Output the [X, Y] coordinate of the center of the cell containing the given text.  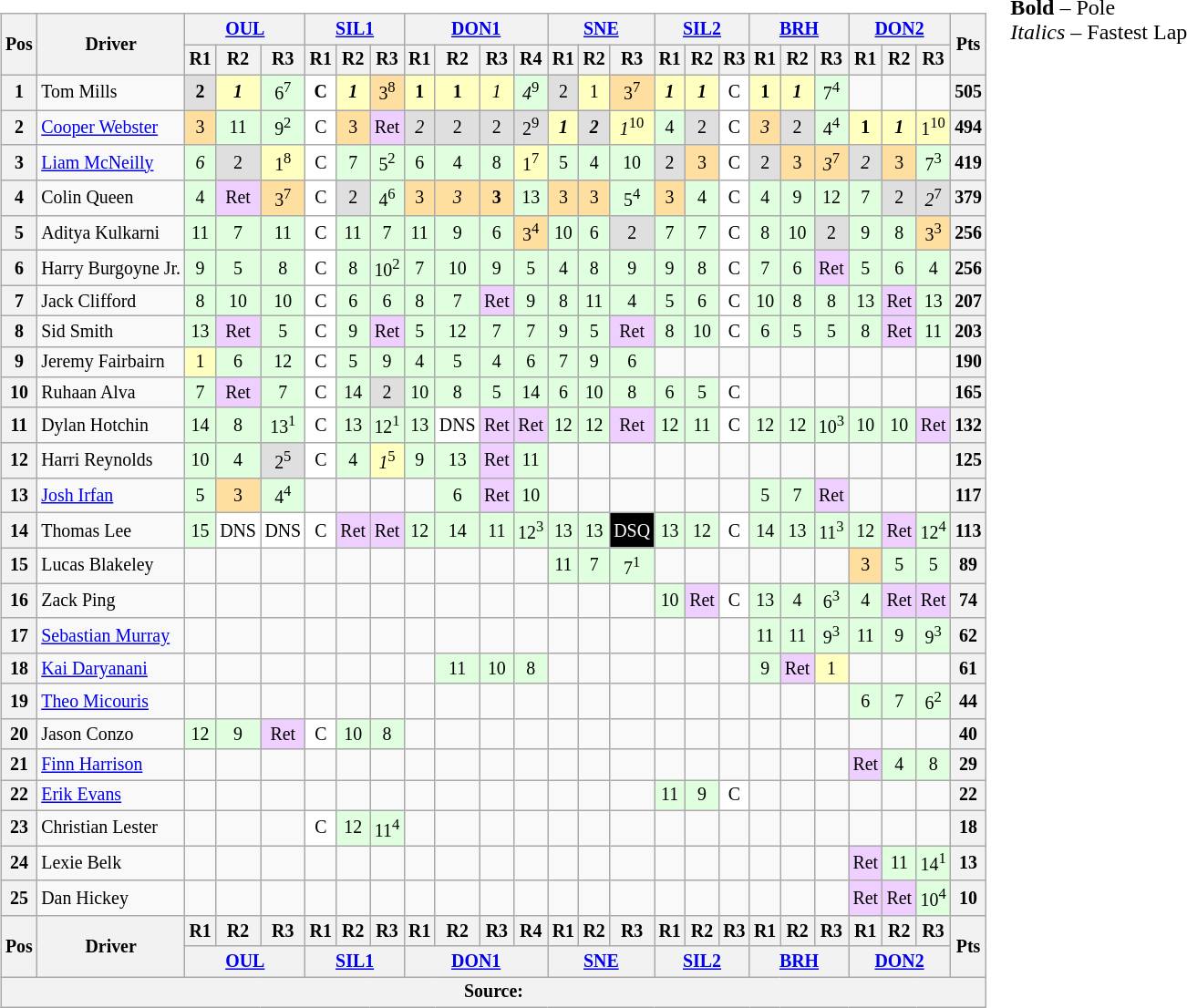
Lucas Blakeley [111, 565]
114 [387, 828]
24 [18, 864]
Erik Evans [111, 795]
Josh Irfan [111, 496]
Harry Burgoyne Jr. [111, 268]
33 [934, 233]
124 [934, 530]
Source: [493, 992]
89 [968, 565]
121 [387, 425]
141 [934, 864]
Thomas Lee [111, 530]
38 [387, 93]
Finn Harrison [111, 764]
203 [968, 332]
23 [18, 828]
Tom Mills [111, 93]
104 [934, 899]
Cooper Webster [111, 128]
73 [934, 162]
21 [18, 764]
419 [968, 162]
102 [387, 268]
132 [968, 425]
379 [968, 199]
Kai Daryanani [111, 669]
103 [831, 425]
131 [283, 425]
Zack Ping [111, 602]
Aditya Kulkarni [111, 233]
34 [531, 233]
Jason Conzo [111, 735]
123 [531, 530]
Jack Clifford [111, 301]
494 [968, 128]
63 [831, 602]
67 [283, 93]
Harri Reynolds [111, 461]
19 [18, 702]
Sid Smith [111, 332]
165 [968, 392]
54 [631, 199]
71 [631, 565]
Jeremy Fairbairn [111, 361]
61 [968, 669]
40 [968, 735]
Ruhaan Alva [111, 392]
52 [387, 162]
207 [968, 301]
16 [18, 602]
Colin Queen [111, 199]
Sebastian Murray [111, 636]
505 [968, 93]
27 [934, 199]
Christian Lester [111, 828]
Liam McNeilly [111, 162]
DSQ [631, 530]
20 [18, 735]
190 [968, 361]
Dylan Hotchin [111, 425]
125 [968, 461]
49 [531, 93]
Lexie Belk [111, 864]
117 [968, 496]
Theo Micouris [111, 702]
Dan Hickey [111, 899]
46 [387, 199]
92 [283, 128]
